Capture the cell that displays the provided text and extract its [X, Y] central coordinate. 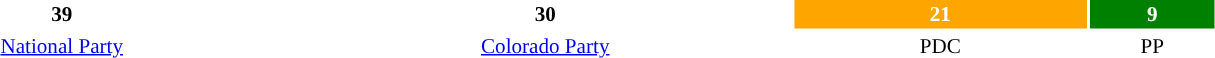
9 [1152, 14]
30 [545, 14]
21 [940, 14]
